Return the [X, Y] coordinate for the center point of the cell that contains the specified text.  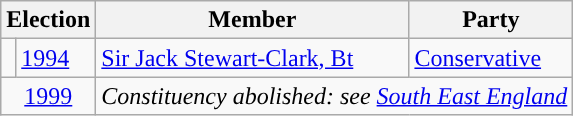
Member [252, 20]
Conservative [491, 58]
Constituency abolished: see South East England [334, 96]
Election [48, 20]
Party [491, 20]
Sir Jack Stewart-Clark, Bt [252, 58]
1999 [48, 96]
1994 [56, 58]
